Scan for the cell matching the given text and deliver its (X, Y) coordinate at center. 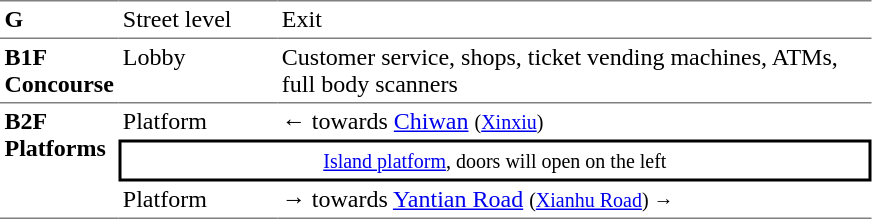
G (59, 19)
Platform (198, 122)
Exit (574, 19)
Street level (198, 19)
B1FConcourse (59, 71)
Customer service, shops, ticket vending machines, ATMs, full body scanners (574, 71)
Island platform, doors will open on the left (494, 161)
← towards Chiwan (Xinxiu) (574, 122)
Lobby (198, 71)
